Scan for the cell matching the given text and deliver its [X, Y] coordinate at center. 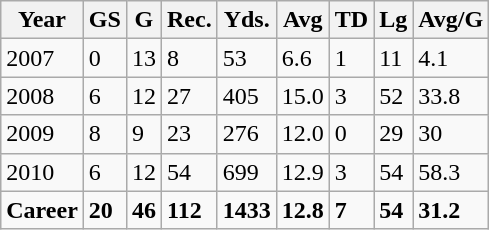
Year [42, 20]
13 [144, 58]
31.2 [451, 210]
7 [351, 210]
Yds. [246, 20]
33.8 [451, 96]
53 [246, 58]
GS [104, 20]
Rec. [189, 20]
11 [394, 58]
20 [104, 210]
G [144, 20]
12.8 [302, 210]
52 [394, 96]
29 [394, 134]
9 [144, 134]
12.0 [302, 134]
46 [144, 210]
2008 [42, 96]
Lg [394, 20]
2010 [42, 172]
6.6 [302, 58]
58.3 [451, 172]
2007 [42, 58]
12.9 [302, 172]
15.0 [302, 96]
276 [246, 134]
2009 [42, 134]
Career [42, 210]
699 [246, 172]
Avg [302, 20]
4.1 [451, 58]
23 [189, 134]
TD [351, 20]
1 [351, 58]
30 [451, 134]
27 [189, 96]
Avg/G [451, 20]
112 [189, 210]
1433 [246, 210]
405 [246, 96]
